For the text-containing cell, return its midpoint in (X, Y) coordinate format. 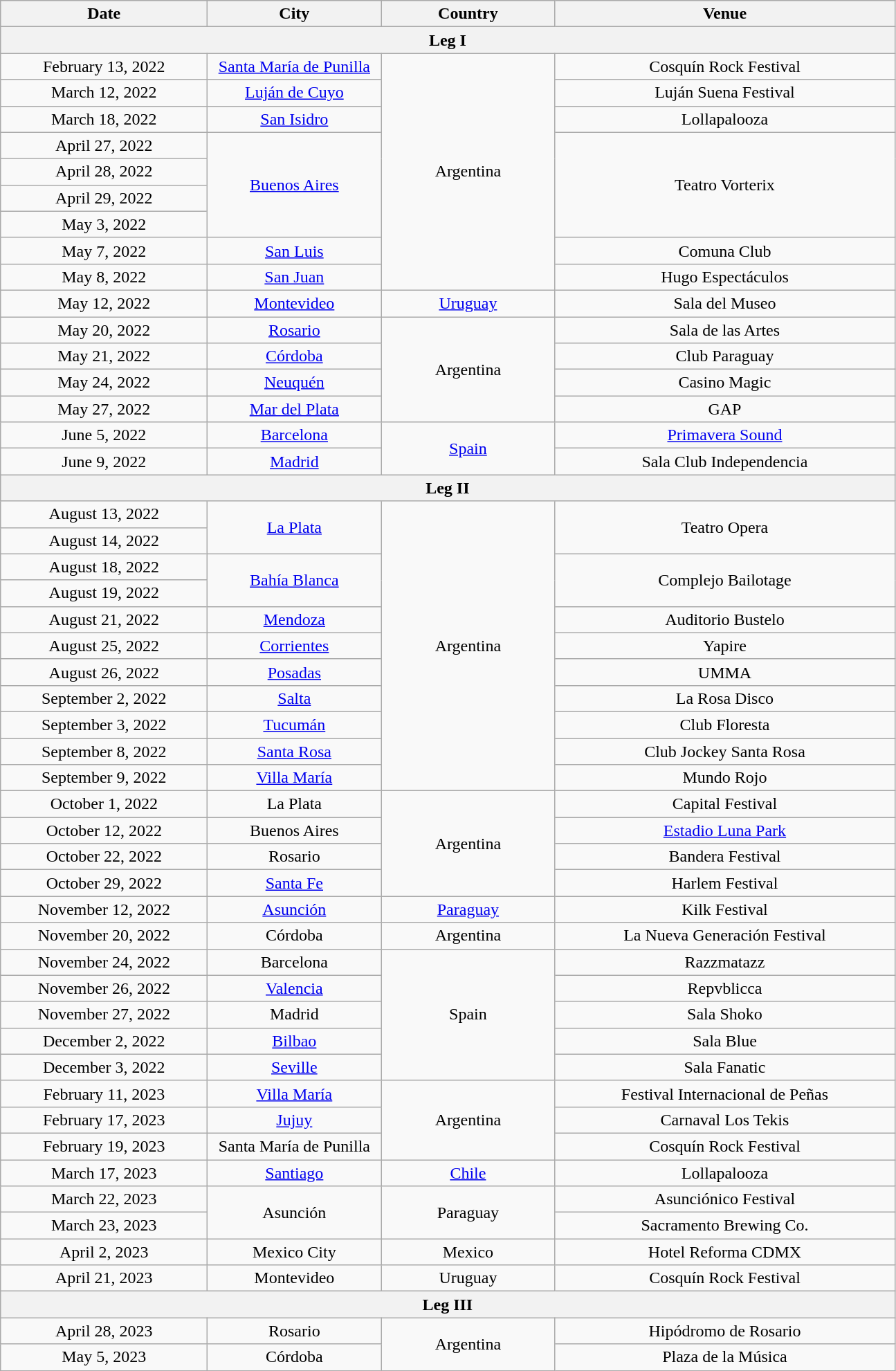
December 2, 2022 (104, 1041)
February 11, 2023 (104, 1093)
Country (468, 14)
Venue (725, 14)
August 21, 2022 (104, 619)
April 2, 2023 (104, 1252)
November 24, 2022 (104, 962)
Valencia (295, 988)
Leg II (448, 488)
Sala de las Artes (725, 330)
Santiago (295, 1173)
Mendoza (295, 619)
Corrientes (295, 646)
February 19, 2023 (104, 1146)
Leg III (448, 1305)
April 29, 2022 (104, 198)
Capital Festival (725, 804)
GAP (725, 409)
Comuna Club (725, 251)
Date (104, 14)
Santa Fe (295, 883)
March 17, 2023 (104, 1173)
La Rosa Disco (725, 698)
Carnaval Los Tekis (725, 1120)
October 29, 2022 (104, 883)
Harlem Festival (725, 883)
Luján Suena Festival (725, 93)
Bandera Festival (725, 857)
March 12, 2022 (104, 93)
Teatro Opera (725, 527)
September 9, 2022 (104, 778)
February 17, 2023 (104, 1120)
Hugo Espectáculos (725, 277)
November 27, 2022 (104, 1015)
November 20, 2022 (104, 936)
Hotel Reforma CDMX (725, 1252)
May 12, 2022 (104, 303)
April 28, 2022 (104, 172)
Posadas (295, 672)
City (295, 14)
September 3, 2022 (104, 725)
Auditorio Bustelo (725, 619)
May 7, 2022 (104, 251)
Bahía Blanca (295, 580)
December 3, 2022 (104, 1067)
November 12, 2022 (104, 909)
March 18, 2022 (104, 119)
April 28, 2023 (104, 1331)
San Luis (295, 251)
Santa Rosa (295, 751)
Razzmatazz (725, 962)
Mar del Plata (295, 409)
Tucumán (295, 725)
San Juan (295, 277)
Hipódromo de Rosario (725, 1331)
Teatro Vorterix (725, 185)
Mexico City (295, 1252)
Jujuy (295, 1120)
Yapire (725, 646)
May 3, 2022 (104, 224)
August 19, 2022 (104, 593)
April 21, 2023 (104, 1278)
Complejo Bailotage (725, 580)
Sala Blue (725, 1041)
May 21, 2022 (104, 356)
May 5, 2023 (104, 1357)
Sacramento Brewing Co. (725, 1226)
August 13, 2022 (104, 514)
Salta (295, 698)
Sala Shoko (725, 1015)
September 2, 2022 (104, 698)
October 12, 2022 (104, 830)
October 1, 2022 (104, 804)
March 22, 2023 (104, 1199)
Seville (295, 1067)
Club Paraguay (725, 356)
Sala del Museo (725, 303)
Leg I (448, 40)
Bilbao (295, 1041)
Mexico (468, 1252)
Club Jockey Santa Rosa (725, 751)
April 27, 2022 (104, 145)
November 26, 2022 (104, 988)
Estadio Luna Park (725, 830)
September 8, 2022 (104, 751)
Festival Internacional de Peñas (725, 1093)
Casino Magic (725, 383)
October 22, 2022 (104, 857)
Plaza de la Música (725, 1357)
Chile (468, 1173)
August 14, 2022 (104, 541)
Sala Club Independencia (725, 462)
San Isidro (295, 119)
Neuquén (295, 383)
Luján de Cuyo (295, 93)
August 26, 2022 (104, 672)
May 8, 2022 (104, 277)
May 27, 2022 (104, 409)
Sala Fanatic (725, 1067)
May 20, 2022 (104, 330)
June 9, 2022 (104, 462)
June 5, 2022 (104, 435)
Mundo Rojo (725, 778)
February 13, 2022 (104, 66)
Asunciónico Festival (725, 1199)
March 23, 2023 (104, 1226)
May 24, 2022 (104, 383)
Club Floresta (725, 725)
La Nueva Generación Festival (725, 936)
Repvblicca (725, 988)
Primavera Sound (725, 435)
UMMA (725, 672)
Kilk Festival (725, 909)
August 18, 2022 (104, 567)
August 25, 2022 (104, 646)
